Detect which cell encompasses the target text, then output its [X, Y] center coordinate. 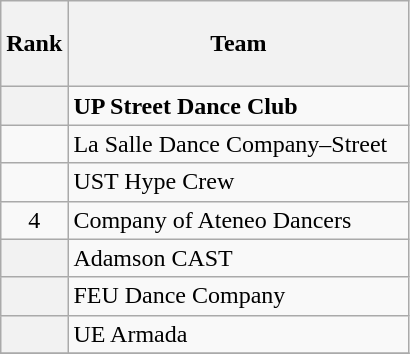
Company of Ateneo Dancers [238, 220]
UST Hype Crew [238, 182]
Rank [34, 44]
4 [34, 220]
UP Street Dance Club [238, 106]
FEU Dance Company [238, 296]
La Salle Dance Company–Street [238, 144]
Adamson CAST [238, 258]
UE Armada [238, 334]
Team [238, 44]
